Find where the given text appears and provide that cell's center as (x, y) coordinate. 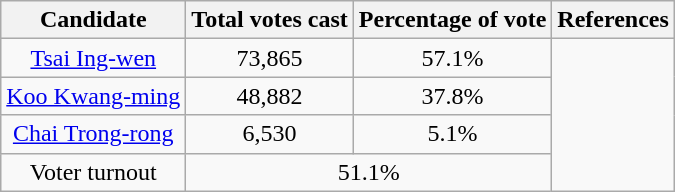
Koo Kwang-ming (94, 96)
73,865 (270, 58)
6,530 (270, 134)
48,882 (270, 96)
37.8% (452, 96)
References (614, 20)
Candidate (94, 20)
5.1% (452, 134)
Tsai Ing-wen (94, 58)
Chai Trong-rong (94, 134)
57.1% (452, 58)
51.1% (369, 172)
Total votes cast (270, 20)
Percentage of vote (452, 20)
Voter turnout (94, 172)
